Output the (X, Y) coordinate of the center of the cell containing the given text.  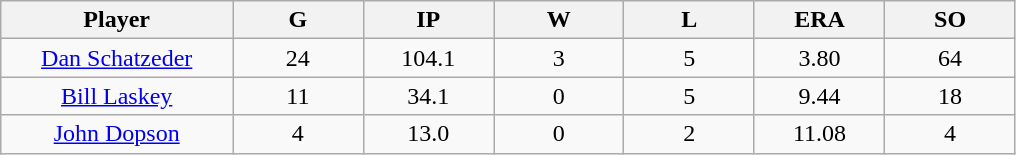
11.08 (819, 134)
Dan Schatzeder (117, 58)
3.80 (819, 58)
L (689, 20)
34.1 (428, 96)
24 (298, 58)
Bill Laskey (117, 96)
3 (559, 58)
18 (950, 96)
SO (950, 20)
IP (428, 20)
G (298, 20)
Player (117, 20)
64 (950, 58)
104.1 (428, 58)
ERA (819, 20)
9.44 (819, 96)
John Dopson (117, 134)
2 (689, 134)
13.0 (428, 134)
11 (298, 96)
W (559, 20)
